Extract the (X, Y) coordinate from the center of the cell holding the provided text.  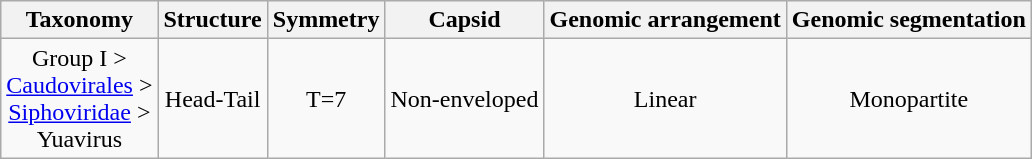
T=7 (326, 98)
Non-enveloped (464, 98)
Monopartite (908, 98)
Group I >Caudovirales >Siphoviridae >Yuavirus (80, 98)
Structure (212, 20)
Symmetry (326, 20)
Taxonomy (80, 20)
Linear (665, 98)
Genomic arrangement (665, 20)
Genomic segmentation (908, 20)
Head-Tail (212, 98)
Capsid (464, 20)
